Extract the (x, y) coordinate from the center of the cell holding the provided text.  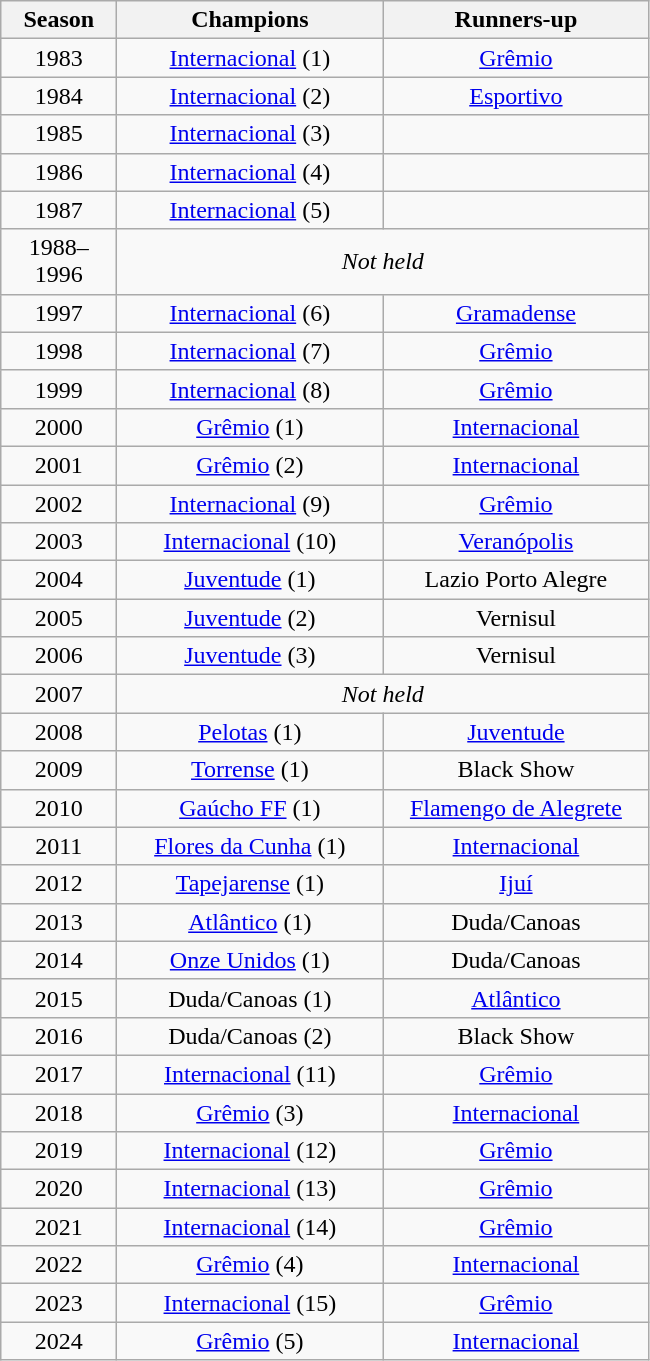
2000 (59, 427)
Internacional (14) (250, 1227)
Internacional (6) (250, 313)
2018 (59, 1113)
Internacional (12) (250, 1151)
2022 (59, 1265)
2002 (59, 503)
Internacional (3) (250, 134)
2012 (59, 884)
1983 (59, 58)
Esportivo (516, 96)
Tapejarense (1) (250, 884)
1997 (59, 313)
2009 (59, 770)
Grêmio (1) (250, 427)
Season (59, 20)
Duda/Canoas (2) (250, 1036)
2006 (59, 656)
Internacional (9) (250, 503)
2024 (59, 1341)
Grêmio (5) (250, 1341)
Internacional (15) (250, 1303)
1998 (59, 351)
Pelotas (1) (250, 732)
2013 (59, 922)
2007 (59, 694)
2017 (59, 1074)
Internacional (4) (250, 172)
Internacional (1) (250, 58)
1988–1996 (59, 262)
2005 (59, 618)
Atlântico (1) (250, 922)
1987 (59, 210)
Torrense (1) (250, 770)
Internacional (10) (250, 542)
Internacional (13) (250, 1189)
Duda/Canoas (1) (250, 998)
2014 (59, 960)
Champions (250, 20)
Internacional (2) (250, 96)
Runners-up (516, 20)
Veranópolis (516, 542)
Flamengo de Alegrete (516, 808)
Grêmio (3) (250, 1113)
2015 (59, 998)
Lazio Porto Alegre (516, 580)
2019 (59, 1151)
1985 (59, 134)
2023 (59, 1303)
Grêmio (4) (250, 1265)
Juventude (2) (250, 618)
2008 (59, 732)
Onze Unidos (1) (250, 960)
2011 (59, 846)
Ijuí (516, 884)
1999 (59, 389)
2020 (59, 1189)
Grêmio (2) (250, 465)
2003 (59, 542)
Juventude (3) (250, 656)
Flores da Cunha (1) (250, 846)
Internacional (7) (250, 351)
2004 (59, 580)
2021 (59, 1227)
2010 (59, 808)
Internacional (8) (250, 389)
Atlântico (516, 998)
Juventude (516, 732)
2001 (59, 465)
2016 (59, 1036)
Gaúcho FF (1) (250, 808)
1986 (59, 172)
1984 (59, 96)
Gramadense (516, 313)
Juventude (1) (250, 580)
Internacional (11) (250, 1074)
Internacional (5) (250, 210)
